Return the [X, Y] coordinate for the center point of the cell that contains the specified text.  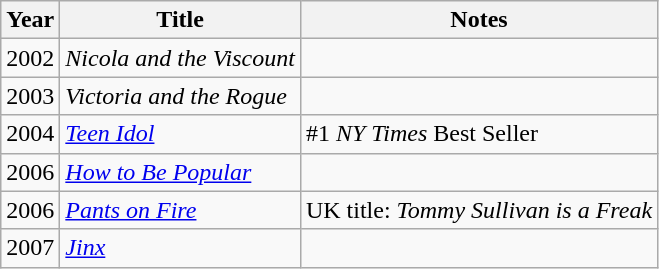
UK title: Tommy Sullivan is a Freak [478, 210]
Jinx [180, 248]
2004 [30, 134]
Title [180, 20]
Teen Idol [180, 134]
2002 [30, 58]
How to Be Popular [180, 172]
Nicola and the Viscount [180, 58]
Pants on Fire [180, 210]
2007 [30, 248]
Notes [478, 20]
#1 NY Times Best Seller [478, 134]
Victoria and the Rogue [180, 96]
2003 [30, 96]
Year [30, 20]
